Search for the cell housing the specified text and yield its (X, Y) center coordinate. 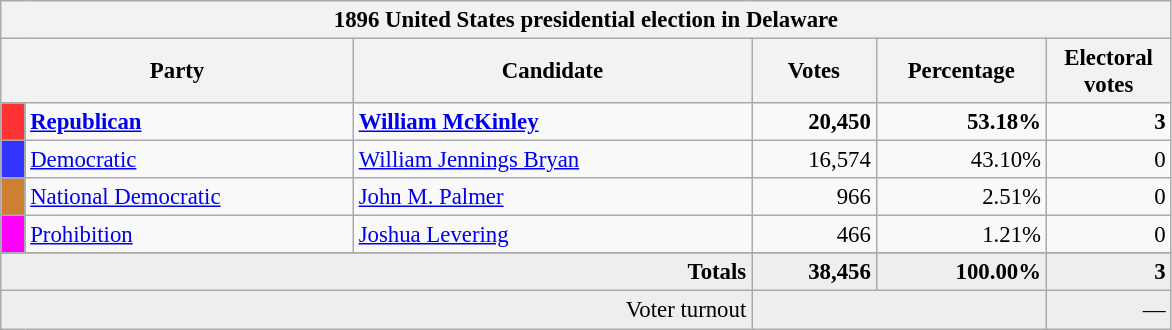
Percentage (961, 72)
43.10% (961, 160)
William Jennings Bryan (552, 160)
Joshua Levering (552, 235)
1896 United States presidential election in Delaware (586, 20)
Voter turnout (376, 310)
2.51% (961, 197)
Democratic (189, 160)
100.00% (961, 273)
466 (814, 235)
Republican (189, 122)
Electoral votes (1108, 72)
1.21% (961, 235)
966 (814, 197)
38,456 (814, 273)
16,574 (814, 160)
William McKinley (552, 122)
Prohibition (189, 235)
20,450 (814, 122)
53.18% (961, 122)
Party (178, 72)
— (1108, 310)
National Democratic (189, 197)
Totals (376, 273)
Candidate (552, 72)
Votes (814, 72)
John M. Palmer (552, 197)
